Output the (X, Y) coordinate of the center of the cell containing the given text.  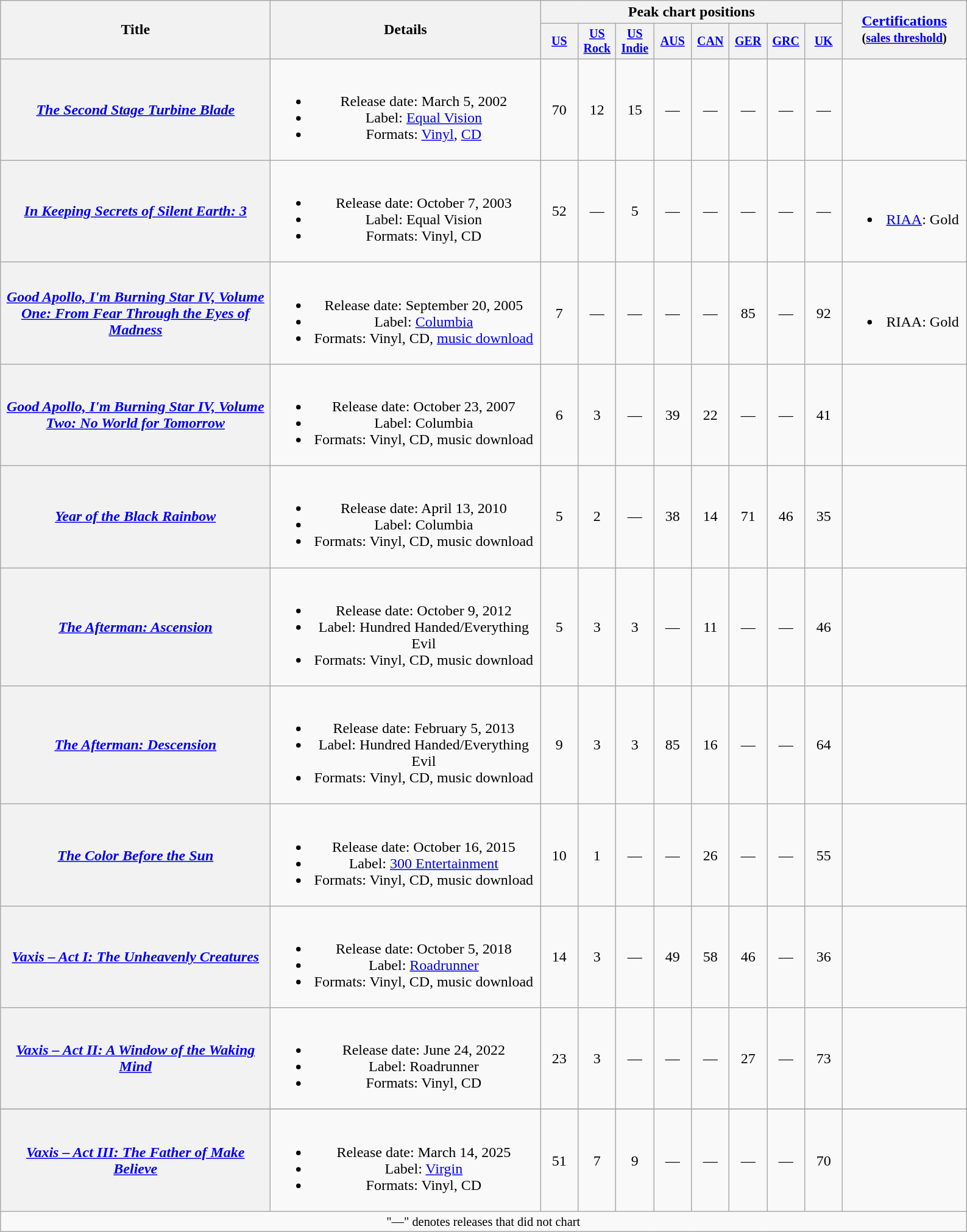
36 (824, 957)
Vaxis – Act III: The Father of Make Believe (135, 1160)
Release date: October 16, 2015Label: 300 EntertainmentFormats: Vinyl, CD, music download (406, 855)
39 (673, 414)
52 (559, 211)
Release date: October 23, 2007Label: ColumbiaFormats: Vinyl, CD, music download (406, 414)
The Second Stage Turbine Blade (135, 110)
38 (673, 517)
41 (824, 414)
92 (824, 313)
The Afterman: Descension (135, 745)
10 (559, 855)
Release date: February 5, 2013Label: Hundred Handed/Everything EvilFormats: Vinyl, CD, music download (406, 745)
In Keeping Secrets of Silent Earth: 3 (135, 211)
15 (635, 110)
Details (406, 30)
GER (748, 41)
USRock (597, 41)
73 (824, 1059)
Release date: April 13, 2010Label: ColumbiaFormats: Vinyl, CD, music download (406, 517)
6 (559, 414)
51 (559, 1160)
Vaxis – Act II: A Window of the Waking Mind (135, 1059)
64 (824, 745)
Good Apollo, I'm Burning Star IV, Volume One: From Fear Through the Eyes of Madness (135, 313)
Certifications(sales threshold) (904, 30)
12 (597, 110)
Title (135, 30)
Year of the Black Rainbow (135, 517)
2 (597, 517)
US (559, 41)
23 (559, 1059)
Release date: October 5, 2018Label: RoadrunnerFormats: Vinyl, CD, music download (406, 957)
USIndie (635, 41)
Release date: March 5, 2002Label: Equal VisionFormats: Vinyl, CD (406, 110)
Release date: October 7, 2003Label: Equal VisionFormats: Vinyl, CD (406, 211)
22 (710, 414)
GRC (786, 41)
Release date: June 24, 2022Label: RoadrunnerFormats: Vinyl, CD (406, 1059)
The Afterman: Ascension (135, 627)
11 (710, 627)
58 (710, 957)
1 (597, 855)
Peak chart positions (692, 12)
Vaxis – Act I: The Unheavenly Creatures (135, 957)
55 (824, 855)
71 (748, 517)
Release date: October 9, 2012Label: Hundred Handed/Everything EvilFormats: Vinyl, CD, music download (406, 627)
Release date: March 14, 2025Label: VirginFormats: Vinyl, CD (406, 1160)
26 (710, 855)
27 (748, 1059)
49 (673, 957)
"—" denotes releases that did not chart (484, 1222)
AUS (673, 41)
35 (824, 517)
UK (824, 41)
CAN (710, 41)
Release date: September 20, 2005Label: ColumbiaFormats: Vinyl, CD, music download (406, 313)
Good Apollo, I'm Burning Star IV, Volume Two: No World for Tomorrow (135, 414)
16 (710, 745)
The Color Before the Sun (135, 855)
